Scan for the cell matching the given text and deliver its (x, y) coordinate at center. 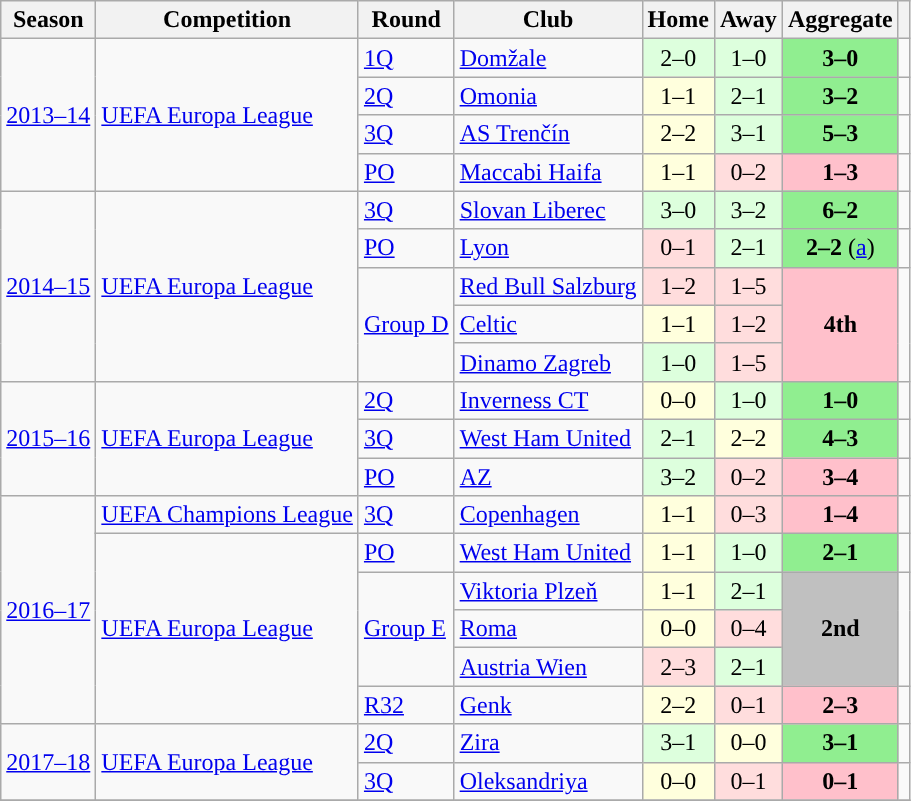
Round (406, 20)
2017–18 (48, 762)
Dinamo Zagreb (548, 362)
6–2 (840, 210)
2014–15 (48, 286)
R32 (406, 705)
2nd (840, 629)
UEFA Champions League (228, 515)
2015–16 (48, 438)
Genk (548, 705)
Celtic (548, 324)
Viktoria Plzeň (548, 591)
1–4 (840, 515)
5–3 (840, 134)
Omonia (548, 96)
Domžale (548, 58)
4–3 (840, 438)
2–0 (678, 58)
Slovan Liberec (548, 210)
Roma (548, 629)
1Q (406, 58)
Season (48, 20)
1–3 (840, 172)
Zira (548, 743)
Austria Wien (548, 667)
4th (840, 324)
Club (548, 20)
2016–17 (48, 610)
3–4 (840, 477)
2013–14 (48, 115)
Competition (228, 20)
Red Bull Salzburg (548, 286)
Group D (406, 324)
Home (678, 20)
0–3 (748, 515)
Aggregate (840, 20)
Lyon (548, 248)
Copenhagen (548, 515)
AZ (548, 477)
Away (748, 20)
Maccabi Haifa (548, 172)
Oleksandriya (548, 781)
Inverness CT (548, 400)
0–4 (748, 629)
Group E (406, 629)
2–2 (a) (840, 248)
AS Trenčín (548, 134)
